Scan for the cell matching the given text and deliver its (x, y) coordinate at center. 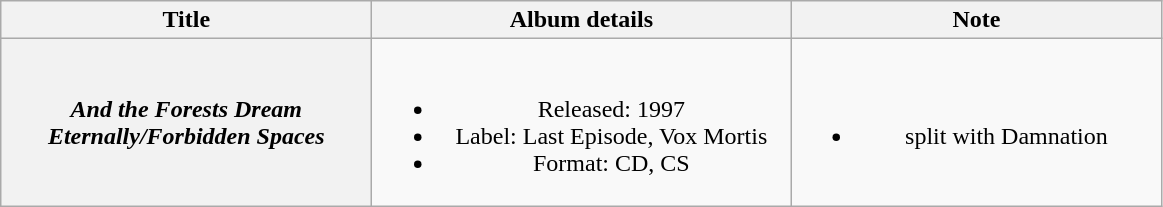
Album details (582, 20)
And the Forests Dream Eternally/Forbidden Spaces (186, 122)
Released: 1997Label: Last Episode, Vox MortisFormat: CD, CS (582, 122)
split with Damnation (976, 122)
Title (186, 20)
Note (976, 20)
